Scan for the cell matching the given text and deliver its (x, y) coordinate at center. 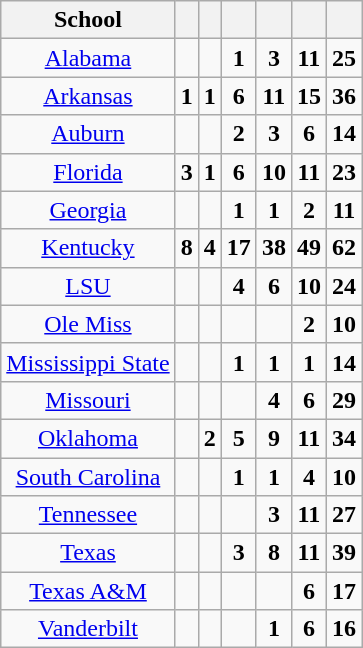
Texas A&M (88, 591)
15 (308, 96)
23 (344, 172)
38 (274, 248)
16 (344, 629)
Florida (88, 172)
9 (274, 438)
Arkansas (88, 96)
29 (344, 400)
24 (344, 286)
34 (344, 438)
Georgia (88, 210)
27 (344, 515)
Ole Miss (88, 324)
Tennessee (88, 515)
Missouri (88, 400)
Vanderbilt (88, 629)
Mississippi State (88, 362)
Alabama (88, 58)
Auburn (88, 134)
49 (308, 248)
Kentucky (88, 248)
South Carolina (88, 477)
LSU (88, 286)
Texas (88, 553)
36 (344, 96)
62 (344, 248)
25 (344, 58)
5 (238, 438)
Oklahoma (88, 438)
39 (344, 553)
School (88, 20)
